Find where the given text appears and provide that cell's center as [X, Y] coordinate. 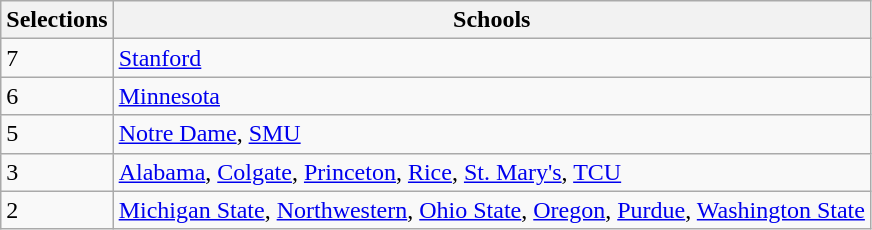
3 [57, 172]
Alabama, Colgate, Princeton, Rice, St. Mary's, TCU [492, 172]
Notre Dame, SMU [492, 134]
Selections [57, 20]
7 [57, 58]
Stanford [492, 58]
Michigan State, Northwestern, Ohio State, Oregon, Purdue, Washington State [492, 210]
6 [57, 96]
Minnesota [492, 96]
Schools [492, 20]
5 [57, 134]
2 [57, 210]
